Return [x, y] of the center of cell containing provided text 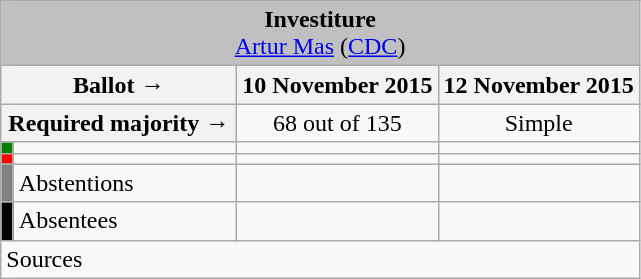
10 November 2015 [338, 85]
Absentees [125, 221]
InvestitureArtur Mas (CDC) [320, 34]
Required majority → [119, 123]
Sources [320, 259]
12 November 2015 [538, 85]
68 out of 135 [338, 123]
Abstentions [125, 183]
Simple [538, 123]
Ballot → [119, 85]
